Provide the [x, y] coordinate of the cell's center where the given text is located.  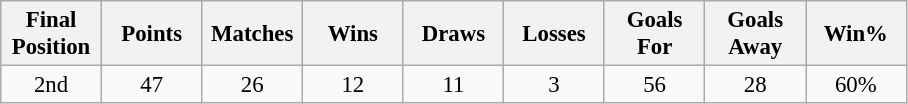
Win% [856, 34]
11 [454, 85]
Wins [354, 34]
Matches [252, 34]
26 [252, 85]
47 [152, 85]
60% [856, 85]
Goals Away [756, 34]
Points [152, 34]
Final Position [52, 34]
3 [554, 85]
2nd [52, 85]
12 [354, 85]
Draws [454, 34]
28 [756, 85]
56 [654, 85]
Goals For [654, 34]
Losses [554, 34]
